Determine the [X, Y] coordinate at the center of the cell enclosing the given text.  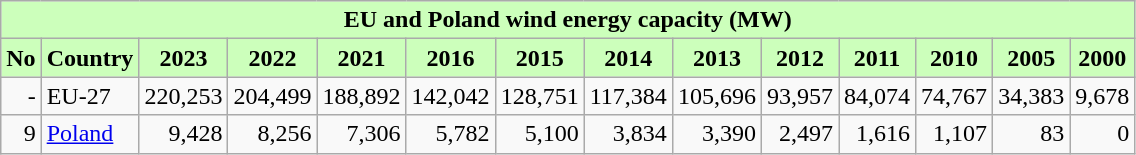
2023 [184, 58]
7,306 [362, 134]
34,383 [1032, 96]
2014 [628, 58]
2010 [954, 58]
8,256 [272, 134]
2,497 [800, 134]
1,107 [954, 134]
105,696 [716, 96]
2005 [1032, 58]
2015 [540, 58]
EU and Poland wind energy capacity (MW) [568, 20]
No [21, 58]
117,384 [628, 96]
Country [90, 58]
83 [1032, 134]
142,042 [450, 96]
2011 [876, 58]
188,892 [362, 96]
2021 [362, 58]
EU-27 [90, 96]
84,074 [876, 96]
220,253 [184, 96]
5,782 [450, 134]
5,100 [540, 134]
204,499 [272, 96]
2012 [800, 58]
1,616 [876, 134]
93,957 [800, 96]
- [21, 96]
2013 [716, 58]
3,834 [628, 134]
2016 [450, 58]
0 [1102, 134]
Poland [90, 134]
74,767 [954, 96]
3,390 [716, 134]
128,751 [540, 96]
9,428 [184, 134]
2000 [1102, 58]
9,678 [1102, 96]
2022 [272, 58]
9 [21, 134]
